Return (X, Y) of the center of cell containing provided text 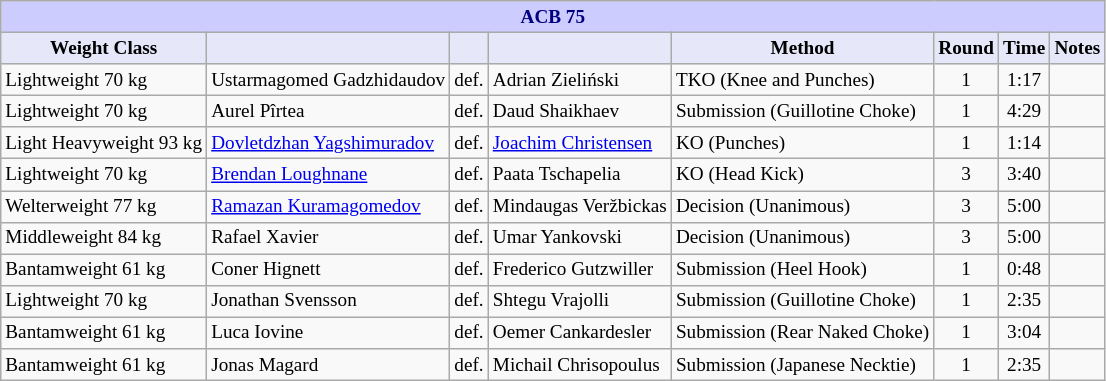
Middleweight 84 kg (104, 238)
Brendan Loughnane (328, 175)
KO (Punches) (802, 143)
Daud Shaikhaev (580, 111)
Mindaugas Veržbickas (580, 206)
Rafael Xavier (328, 238)
ACB 75 (553, 17)
Notes (1078, 48)
Submission (Rear Naked Choke) (802, 333)
Joachim Christensen (580, 143)
Coner Hignett (328, 270)
Method (802, 48)
Frederico Gutzwiller (580, 270)
Shtegu Vrajolli (580, 301)
TKO (Knee and Punches) (802, 80)
Submission (Japanese Necktie) (802, 365)
Ramazan Kuramagomedov (328, 206)
Jonas Magard (328, 365)
3:04 (1024, 333)
Weight Class (104, 48)
Dovletdzhan Yagshimuradov (328, 143)
Ustarmagomed Gadzhidaudov (328, 80)
KO (Head Kick) (802, 175)
Submission (Heel Hook) (802, 270)
Aurel Pîrtea (328, 111)
3:40 (1024, 175)
Luca Iovine (328, 333)
Round (966, 48)
Oemer Cankardesler (580, 333)
1:14 (1024, 143)
Light Heavyweight 93 kg (104, 143)
Michail Chrisopoulus (580, 365)
Welterweight 77 kg (104, 206)
4:29 (1024, 111)
Paata Tschapelia (580, 175)
1:17 (1024, 80)
Umar Yankovski (580, 238)
Time (1024, 48)
Jonathan Svensson (328, 301)
0:48 (1024, 270)
Adrian Zieliński (580, 80)
